Extract the [X, Y] coordinate from the center of the cell holding the provided text.  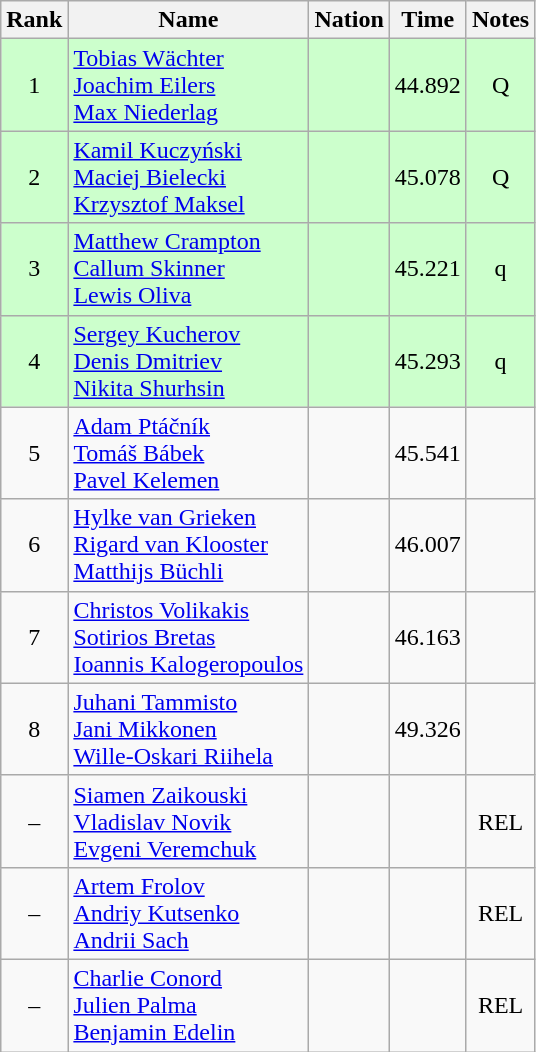
Artem Frolov Andriy KutsenkoAndrii Sach [188, 913]
Hylke van Grieken Rigard van KloosterMatthijs Büchli [188, 545]
Tobias Wächter Joachim EilersMax Niederlag [188, 85]
8 [34, 729]
5 [34, 453]
46.163 [428, 637]
Sergey Kucherov Denis DmitrievNikita Shurhsin [188, 361]
45.293 [428, 361]
45.541 [428, 453]
Juhani TammistoJani Mikkonen Wille-Oskari Riihela [188, 729]
1 [34, 85]
45.221 [428, 269]
Nation [349, 20]
6 [34, 545]
7 [34, 637]
Kamil Kuczyński Maciej BieleckiKrzysztof Maksel [188, 177]
Adam Ptáčník Tomáš BábekPavel Kelemen [188, 453]
Time [428, 20]
45.078 [428, 177]
Matthew Crampton Callum SkinnerLewis Oliva [188, 269]
44.892 [428, 85]
Charlie Conord Julien PalmaBenjamin Edelin [188, 1005]
49.326 [428, 729]
3 [34, 269]
Name [188, 20]
2 [34, 177]
Notes [500, 20]
Rank [34, 20]
Siamen Zaikouski Vladislav NovikEvgeni Veremchuk [188, 821]
Christos Volikakis Sotirios BretasIoannis Kalogeropoulos [188, 637]
4 [34, 361]
46.007 [428, 545]
